Return (x, y) of the center of cell containing provided text 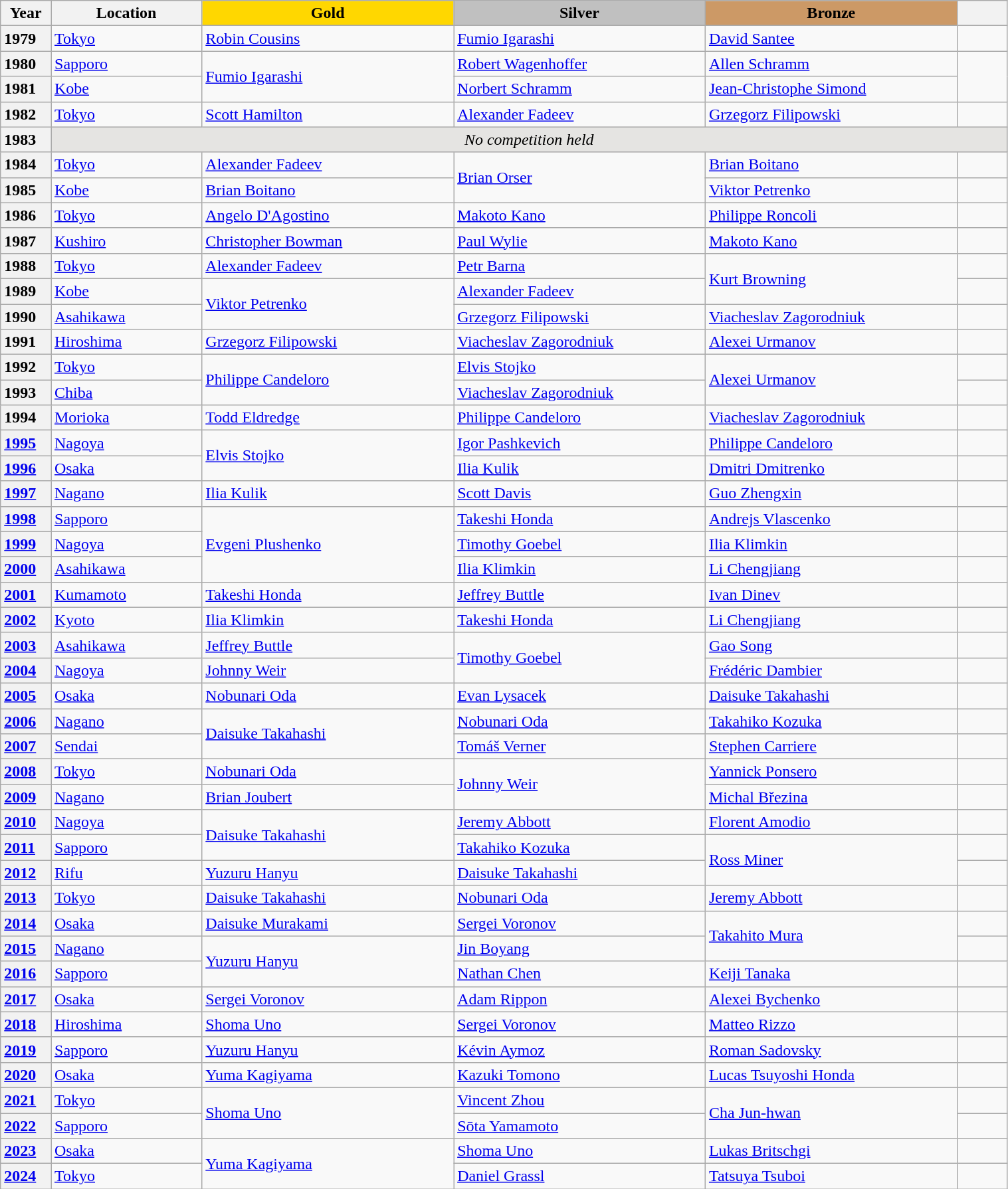
2005 (26, 695)
2012 (26, 873)
Kushiro (126, 240)
Stephen Carriere (831, 747)
Robin Cousins (328, 39)
2004 (26, 670)
Daniel Grassl (579, 1176)
2016 (26, 974)
Chiba (126, 393)
Tomáš Verner (579, 747)
Todd Eldredge (328, 418)
Scott Davis (579, 494)
1998 (26, 519)
2015 (26, 949)
Nathan Chen (579, 974)
Year (26, 13)
1999 (26, 544)
Cha Jun-hwan (831, 1113)
1997 (26, 494)
Andrejs Vlascenko (831, 519)
Ross Miner (831, 860)
Sōta Yamamoto (579, 1126)
2023 (26, 1151)
No competition held (529, 139)
Allen Schramm (831, 64)
2002 (26, 620)
Evan Lysacek (579, 695)
Ivan Dinev (831, 594)
Adam Rippon (579, 999)
Michal Březina (831, 797)
Kurt Browning (831, 278)
Kévin Aymoz (579, 1050)
Robert Wagenhoffer (579, 64)
Sendai (126, 747)
2008 (26, 772)
2013 (26, 898)
Jin Boyang (579, 949)
Keiji Tanaka (831, 974)
Gold (328, 13)
Kumamoto (126, 594)
Roman Sadovsky (831, 1050)
Morioka (126, 418)
Location (126, 13)
Dmitri Dmitrenko (831, 468)
2019 (26, 1050)
Paul Wylie (579, 240)
Rifu (126, 873)
Yannick Ponsero (831, 772)
Brian Orser (579, 177)
1984 (26, 165)
Takahito Mura (831, 936)
Vincent Zhou (579, 1100)
2001 (26, 594)
1993 (26, 393)
1979 (26, 39)
David Santee (831, 39)
1990 (26, 317)
2000 (26, 569)
1991 (26, 342)
Gao Song (831, 645)
1982 (26, 114)
2011 (26, 848)
Lukas Britschgi (831, 1151)
2024 (26, 1176)
Alexei Bychenko (831, 999)
Kyoto (126, 620)
1996 (26, 468)
Bronze (831, 13)
1986 (26, 215)
2021 (26, 1100)
1989 (26, 291)
Norbert Schramm (579, 89)
2020 (26, 1075)
Florent Amodio (831, 822)
Guo Zhengxin (831, 494)
Frédéric Dambier (831, 670)
2014 (26, 923)
2022 (26, 1126)
Philippe Roncoli (831, 215)
Scott Hamilton (328, 114)
1981 (26, 89)
2018 (26, 1024)
1983 (26, 139)
Evgeni Plushenko (328, 544)
2010 (26, 822)
Kazuki Tomono (579, 1075)
1988 (26, 266)
1985 (26, 190)
1987 (26, 240)
Christopher Bowman (328, 240)
2006 (26, 721)
Igor Pashkevich (579, 443)
Tatsuya Tsuboi (831, 1176)
Brian Joubert (328, 797)
1992 (26, 367)
Matteo Rizzo (831, 1024)
Petr Barna (579, 266)
1994 (26, 418)
Angelo D'Agostino (328, 215)
Daisuke Murakami (328, 923)
2009 (26, 797)
2017 (26, 999)
Silver (579, 13)
2007 (26, 747)
Lucas Tsuyoshi Honda (831, 1075)
1995 (26, 443)
2003 (26, 645)
1980 (26, 64)
Jean-Christophe Simond (831, 89)
